Find where the given text appears and provide that cell's center as (x, y) coordinate. 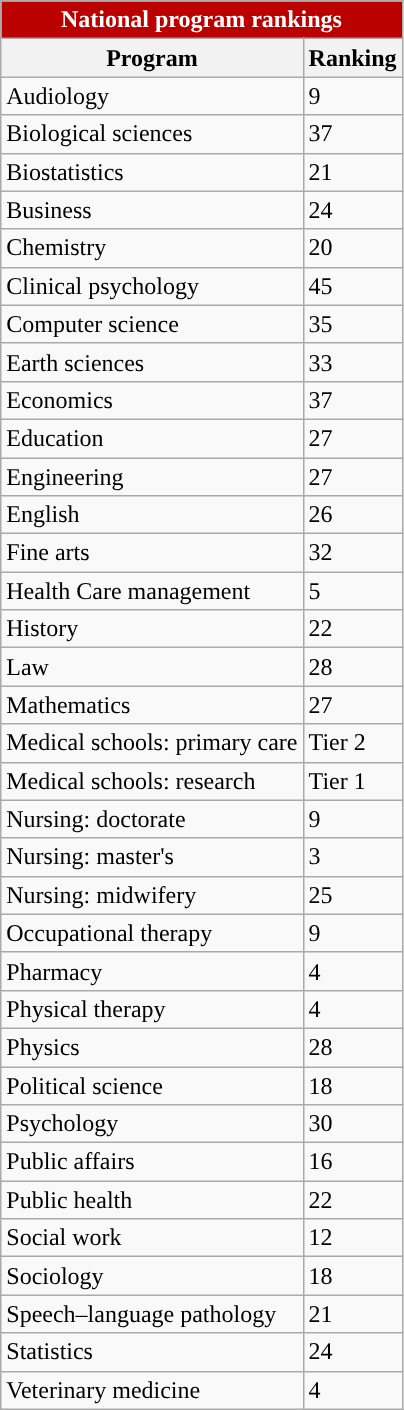
Nursing: master's (152, 857)
33 (352, 362)
20 (352, 248)
Veterinary medicine (152, 1390)
Law (152, 667)
National program rankings (202, 20)
English (152, 515)
Chemistry (152, 248)
25 (352, 895)
Nursing: doctorate (152, 819)
Physics (152, 1047)
45 (352, 286)
Computer science (152, 324)
35 (352, 324)
Economics (152, 400)
Tier 2 (352, 743)
Statistics (152, 1352)
Physical therapy (152, 1009)
Medical schools: primary care (152, 743)
Public affairs (152, 1162)
32 (352, 553)
Mathematics (152, 705)
Program (152, 58)
Tier 1 (352, 781)
Biological sciences (152, 134)
30 (352, 1124)
Social work (152, 1238)
Business (152, 210)
3 (352, 857)
16 (352, 1162)
12 (352, 1238)
Medical schools: research (152, 781)
Pharmacy (152, 971)
Public health (152, 1200)
Education (152, 438)
Earth sciences (152, 362)
26 (352, 515)
Ranking (352, 58)
Fine arts (152, 553)
Speech–language pathology (152, 1314)
Nursing: midwifery (152, 895)
Occupational therapy (152, 933)
History (152, 629)
Sociology (152, 1276)
Health Care management (152, 591)
5 (352, 591)
Clinical psychology (152, 286)
Audiology (152, 96)
Political science (152, 1085)
Psychology (152, 1124)
Biostatistics (152, 172)
Engineering (152, 477)
